Search for the cell housing the specified text and yield its [x, y] center coordinate. 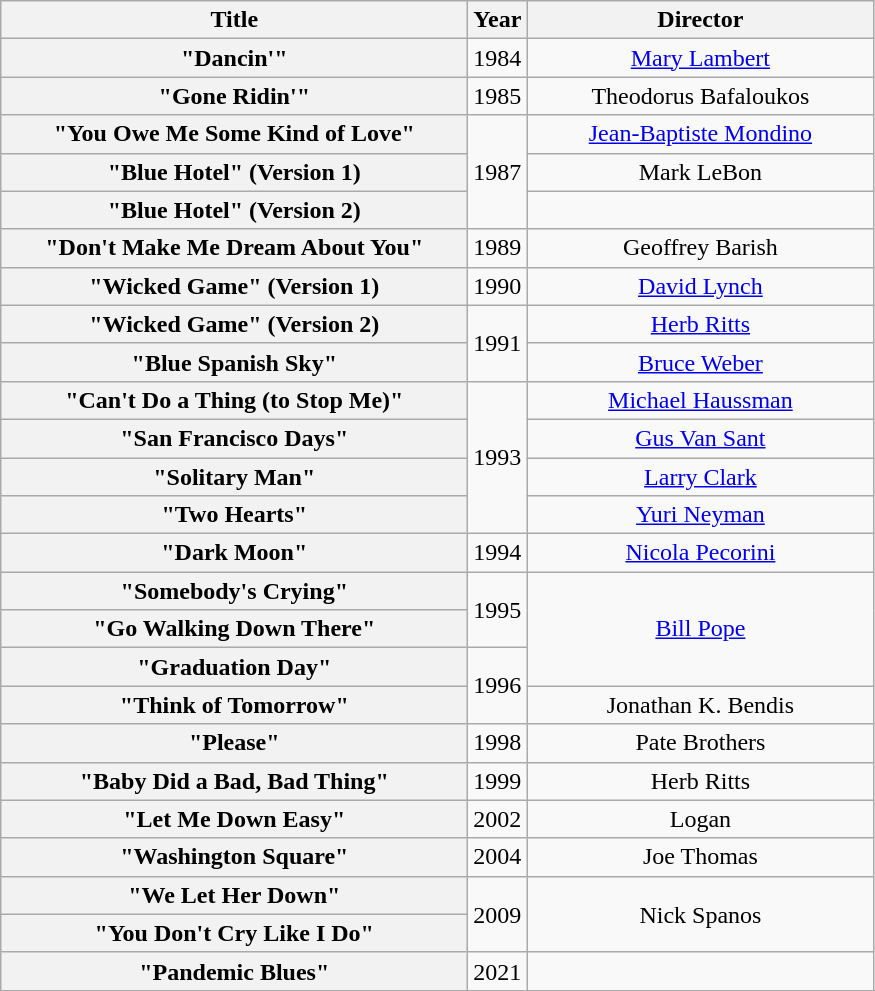
Logan [700, 819]
"San Francisco Days" [234, 438]
"Blue Hotel" (Version 2) [234, 210]
"Dancin'" [234, 58]
Mark LeBon [700, 172]
"Wicked Game" (Version 2) [234, 324]
"Wicked Game" (Version 1) [234, 286]
"Blue Spanish Sky" [234, 362]
Larry Clark [700, 477]
"Let Me Down Easy" [234, 819]
"Go Walking Down There" [234, 629]
"Washington Square" [234, 857]
1998 [498, 743]
Joe Thomas [700, 857]
David Lynch [700, 286]
Pate Brothers [700, 743]
Michael Haussman [700, 400]
1990 [498, 286]
Jean-Baptiste Mondino [700, 134]
"We Let Her Down" [234, 895]
"You Owe Me Some Kind of Love" [234, 134]
2021 [498, 971]
Title [234, 20]
Bruce Weber [700, 362]
1984 [498, 58]
1993 [498, 457]
1985 [498, 96]
Jonathan K. Bendis [700, 705]
1995 [498, 610]
"Somebody's Crying" [234, 591]
"Graduation Day" [234, 667]
1994 [498, 553]
2002 [498, 819]
Nick Spanos [700, 914]
1991 [498, 343]
"Solitary Man" [234, 477]
1996 [498, 686]
"Dark Moon" [234, 553]
Yuri Neyman [700, 515]
Theodorus Bafaloukos [700, 96]
"Gone Ridin'" [234, 96]
"Baby Did a Bad, Bad Thing" [234, 781]
1987 [498, 172]
"Please" [234, 743]
"Think of Tomorrow" [234, 705]
Director [700, 20]
"You Don't Cry Like I Do" [234, 933]
"Don't Make Me Dream About You" [234, 248]
"Two Hearts" [234, 515]
Mary Lambert [700, 58]
2004 [498, 857]
"Pandemic Blues" [234, 971]
Gus Van Sant [700, 438]
Geoffrey Barish [700, 248]
"Can't Do a Thing (to Stop Me)" [234, 400]
2009 [498, 914]
1989 [498, 248]
"Blue Hotel" (Version 1) [234, 172]
Nicola Pecorini [700, 553]
Bill Pope [700, 629]
Year [498, 20]
1999 [498, 781]
